Pinpoint the cell where the given text exists, returning its [x, y] midpoint coordinate. 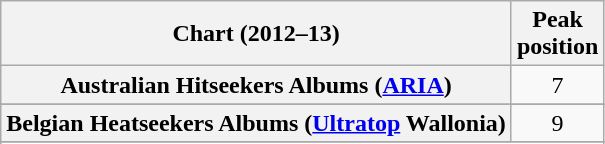
9 [557, 123]
Belgian Heatseekers Albums (Ultratop Wallonia) [256, 123]
Australian Hitseekers Albums (ARIA) [256, 85]
Chart (2012–13) [256, 34]
Peakposition [557, 34]
7 [557, 85]
